Search for the cell housing the specified text and yield its (X, Y) center coordinate. 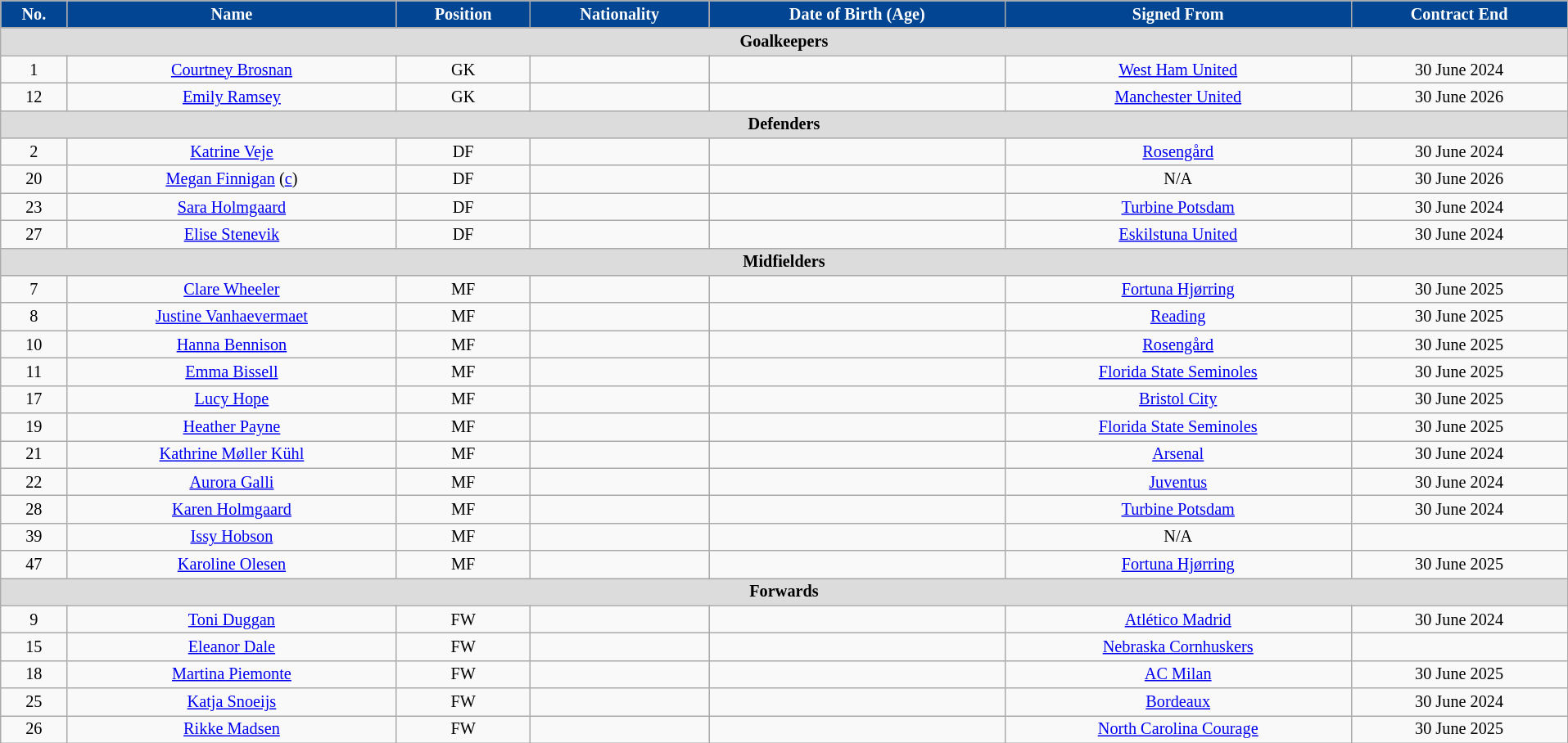
Juventus (1177, 482)
Midfielders (784, 262)
Eleanor Dale (232, 646)
Sara Holmgaard (232, 207)
Eskilstuna United (1177, 234)
26 (34, 729)
Katrine Veje (232, 151)
Bristol City (1177, 399)
Megan Finnigan (c) (232, 179)
18 (34, 674)
Nationality (619, 14)
Contract End (1459, 14)
12 (34, 97)
27 (34, 234)
Courtney Brosnan (232, 69)
Arsenal (1177, 454)
Kathrine Møller Kühl (232, 454)
Date of Birth (Age) (856, 14)
Lucy Hope (232, 399)
39 (34, 537)
9 (34, 619)
20 (34, 179)
Forwards (784, 592)
Nebraska Cornhuskers (1177, 646)
Heather Payne (232, 426)
28 (34, 509)
No. (34, 14)
North Carolina Courage (1177, 729)
Martina Piemonte (232, 674)
2 (34, 151)
AC Milan (1177, 674)
Rikke Madsen (232, 729)
Emily Ramsey (232, 97)
Reading (1177, 317)
10 (34, 344)
15 (34, 646)
Manchester United (1177, 97)
Elise Stenevik (232, 234)
1 (34, 69)
21 (34, 454)
Bordeaux (1177, 701)
23 (34, 207)
Katja Snoeijs (232, 701)
Justine Vanhaevermaet (232, 317)
Hanna Bennison (232, 344)
7 (34, 289)
Name (232, 14)
Karoline Olesen (232, 564)
Atlético Madrid (1177, 619)
22 (34, 482)
Goalkeepers (784, 42)
Aurora Galli (232, 482)
Karen Holmgaard (232, 509)
Clare Wheeler (232, 289)
Defenders (784, 124)
19 (34, 426)
West Ham United (1177, 69)
Toni Duggan (232, 619)
25 (34, 701)
11 (34, 371)
Issy Hobson (232, 537)
8 (34, 317)
17 (34, 399)
47 (34, 564)
Signed From (1177, 14)
Emma Bissell (232, 371)
Position (463, 14)
